Capture the cell that displays the provided text and extract its (X, Y) central coordinate. 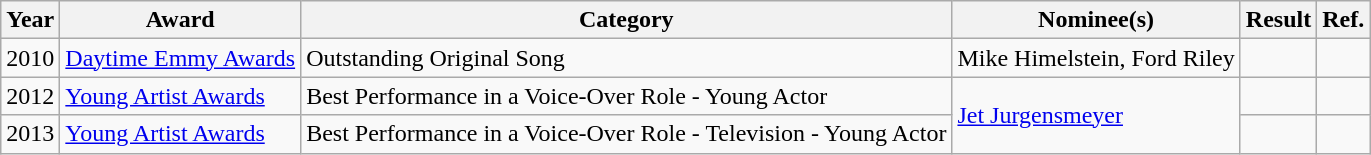
Ref. (1344, 20)
Best Performance in a Voice-Over Role - Television - Young Actor (626, 134)
Nominee(s) (1096, 20)
Year (30, 20)
Mike Himelstein, Ford Riley (1096, 58)
Jet Jurgensmeyer (1096, 115)
2012 (30, 96)
Best Performance in a Voice-Over Role - Young Actor (626, 96)
Outstanding Original Song (626, 58)
2013 (30, 134)
Daytime Emmy Awards (180, 58)
2010 (30, 58)
Award (180, 20)
Category (626, 20)
Result (1278, 20)
